Find where the given text appears and provide that cell's center as [X, Y] coordinate. 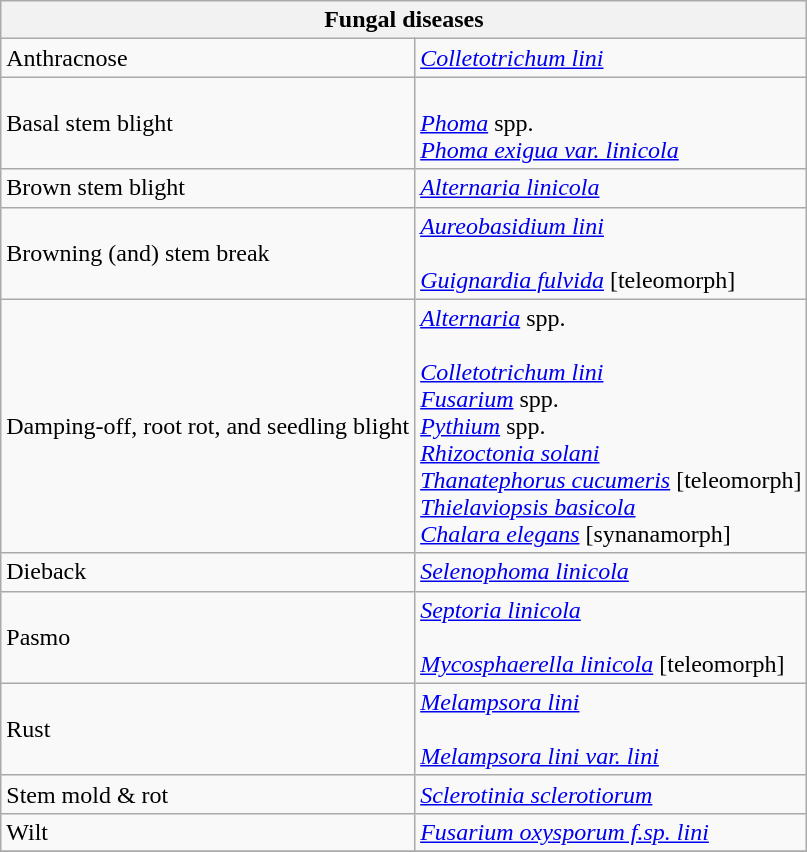
Sclerotinia sclerotiorum [611, 794]
Dieback [208, 572]
Phoma spp. Phoma exigua var. linicola [611, 123]
Basal stem blight [208, 123]
Septoria linicola Mycosphaerella linicola [teleomorph] [611, 637]
Pasmo [208, 637]
Damping-off, root rot, and seedling blight [208, 426]
Colletotrichum lini [611, 58]
Anthracnose [208, 58]
Fusarium oxysporum f.sp. lini [611, 832]
Brown stem blight [208, 188]
Wilt [208, 832]
Fungal diseases [404, 20]
Aureobasidium liniGuignardia fulvida [teleomorph] [611, 253]
Stem mold & rot [208, 794]
Selenophoma linicola [611, 572]
Browning (and) stem break [208, 253]
Rust [208, 729]
Alternaria linicola [611, 188]
Melampsora lini Melampsora lini var. lini [611, 729]
